Pinpoint the cell where the given text exists, returning its [x, y] midpoint coordinate. 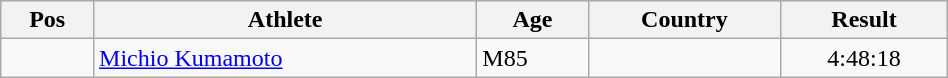
Result [864, 20]
Michio Kumamoto [286, 58]
Pos [48, 20]
Athlete [286, 20]
Age [532, 20]
Country [684, 20]
4:48:18 [864, 58]
M85 [532, 58]
